Return (x, y) of the center of cell containing provided text 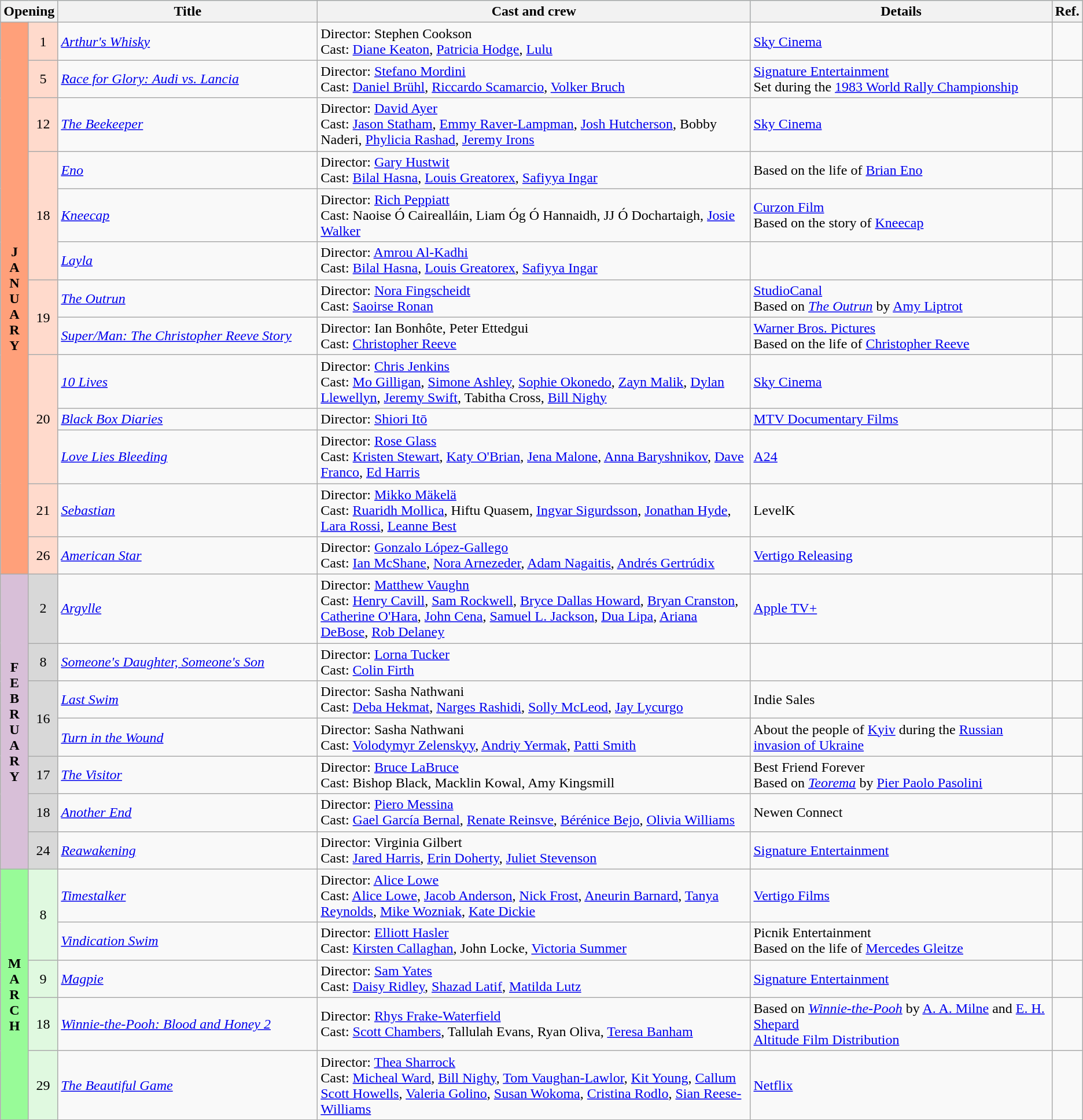
Director: David Ayer Cast: Jason Statham, Emmy Raver-Lampman, Josh Hutcherson, Bobby Naderi, Phylicia Rashad, Jeremy Irons (534, 124)
Warner Bros. Pictures Based on the life of Christopher Reeve (901, 336)
Director: Virginia Gilbert Cast: Jared Harris, Erin Doherty, Juliet Stevenson (534, 850)
Reawakening (187, 850)
Director: Sam Yates Cast: Daisy Ridley, Shazad Latif, Matilda Lutz (534, 979)
American Star (187, 555)
About the people of Kyiv during the Russian invasion of Ukraine (901, 737)
20 (43, 419)
Ref. (1067, 12)
Another End (187, 812)
Arthur's Whisky (187, 42)
21 (43, 510)
Based on Winnie-the-Pooh by A. A. Milne and E. H. Shepard Altitude Film Distribution (901, 1024)
Director: Shiori Itō (534, 419)
MARCH (15, 994)
Director: Bruce LaBruce Cast: Bishop Black, Macklin Kowal, Amy Kingsmill (534, 775)
Race for Glory: Audi vs. Lancia (187, 79)
Black Box Diaries (187, 419)
A24 (901, 456)
Director: Rich Peppiatt Cast: Naoise Ó Cairealláin, Liam Óg Ó Hannaidh, JJ Ó Dochartaigh, Josie Walker (534, 215)
Curzon Film Based on the story of Kneecap (901, 215)
FEBRUARY (15, 722)
Vertigo Releasing (901, 555)
Title (187, 12)
29 (43, 1085)
Vertigo Films (901, 896)
The Outrun (187, 299)
Cast and crew (534, 12)
26 (43, 555)
Director: Amrou Al-Kadhi Cast: Bilal Hasna, Louis Greatorex, Safiyya Ingar (534, 260)
The Beekeeper (187, 124)
Director: Elliott Hasler Cast: Kirsten Callaghan, John Locke, Victoria Summer (534, 941)
Based on the life of Brian Eno (901, 170)
Director: Rose Glass Cast: Kristen Stewart, Katy O'Brian, Jena Malone, Anna Baryshnikov, Dave Franco, Ed Harris (534, 456)
16 (43, 719)
9 (43, 979)
Newen Connect (901, 812)
Director: Lorna Tucker Cast: Colin Firth (534, 662)
Director: Piero Messina Cast: Gael García Bernal, Renate Reinsve, Bérénice Bejo, Olivia Williams (534, 812)
10 Lives (187, 381)
The Beautiful Game (187, 1085)
Netflix (901, 1085)
Director: Stefano Mordini Cast: Daniel Brühl, Riccardo Scamarcio, Volker Bruch (534, 79)
Love Lies Bleeding (187, 456)
Vindication Swim (187, 941)
Super/Man: The Christopher Reeve Story (187, 336)
Opening (29, 12)
2 (43, 609)
Details (901, 12)
Winnie-the-Pooh: Blood and Honey 2 (187, 1024)
Timestalker (187, 896)
MTV Documentary Films (901, 419)
Picnik Entertainment Based on the life of Mercedes Gleitze (901, 941)
Kneecap (187, 215)
Someone's Daughter, Someone's Son (187, 662)
12 (43, 124)
LevelK (901, 510)
The Visitor (187, 775)
Director: Sasha Nathwani Cast: Volodymyr Zelenskyy, Andriy Yermak, Patti Smith (534, 737)
Director: Chris Jenkins Cast: Mo Gilligan, Simone Ashley, Sophie Okonedo, Zayn Malik, Dylan Llewellyn, Jeremy Swift, Tabitha Cross, Bill Nighy (534, 381)
19 (43, 317)
Signature Entertainment Set during the 1983 World Rally Championship (901, 79)
Layla (187, 260)
Director: Rhys Frake-Waterfield Cast: Scott Chambers, Tallulah Evans, Ryan Oliva, Teresa Banham (534, 1024)
Director: Gary Hustwit Cast: Bilal Hasna, Louis Greatorex, Safiyya Ingar (534, 170)
Best Friend Forever Based on Teorema by Pier Paolo Pasolini (901, 775)
Last Swim (187, 700)
24 (43, 850)
Director: Alice Lowe Cast: Alice Lowe, Jacob Anderson, Nick Frost, Aneurin Barnard, Tanya Reynolds, Mike Wozniak, Kate Dickie (534, 896)
Director: Stephen Cookson Cast: Diane Keaton, Patricia Hodge, Lulu (534, 42)
Sebastian (187, 510)
17 (43, 775)
Indie Sales (901, 700)
StudioCanal Based on The Outrun by Amy Liptrot (901, 299)
JANUARY (15, 299)
Magpie (187, 979)
1 (43, 42)
Director: Gonzalo López-Gallego Cast: Ian McShane, Nora Arnezeder, Adam Nagaitis, Andrés Gertrúdix (534, 555)
Argylle (187, 609)
Apple TV+ (901, 609)
Director: Nora Fingscheidt Cast: Saoirse Ronan (534, 299)
Director: Ian Bonhôte, Peter Ettedgui Cast: Christopher Reeve (534, 336)
Eno (187, 170)
Turn in the Wound (187, 737)
Director: Sasha Nathwani Cast: Deba Hekmat, Narges Rashidi, Solly McLeod, Jay Lycurgo (534, 700)
Director: Mikko Mäkelä Cast: Ruaridh Mollica, Hiftu Quasem, Ingvar Sigurdsson, Jonathan Hyde, Lara Rossi, Leanne Best (534, 510)
5 (43, 79)
